From the cell containing the given text, extract its center point as (x, y) coordinate. 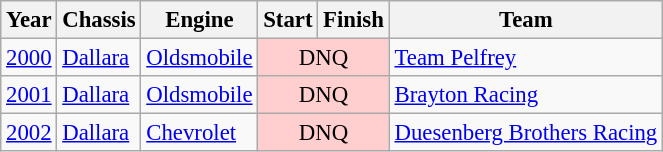
Team Pelfrey (526, 58)
Start (288, 20)
Chassis (99, 20)
Year (29, 20)
2001 (29, 95)
Team (526, 20)
2002 (29, 133)
Engine (200, 20)
Duesenberg Brothers Racing (526, 133)
Brayton Racing (526, 95)
2000 (29, 58)
Chevrolet (200, 133)
Finish (354, 20)
